Pinpoint the cell where the given text exists, returning its (x, y) midpoint coordinate. 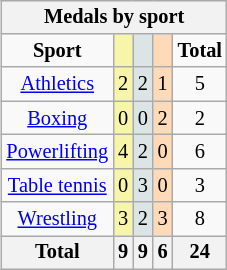
Table tennis (57, 185)
8 (200, 219)
24 (200, 253)
Powerlifting (57, 152)
Medals by sport (114, 17)
5 (200, 84)
Sport (57, 51)
Athletics (57, 84)
4 (123, 152)
1 (163, 84)
Wrestling (57, 219)
Boxing (57, 118)
